Identify which cell holds the provided text, then report its (X, Y) central coordinate. 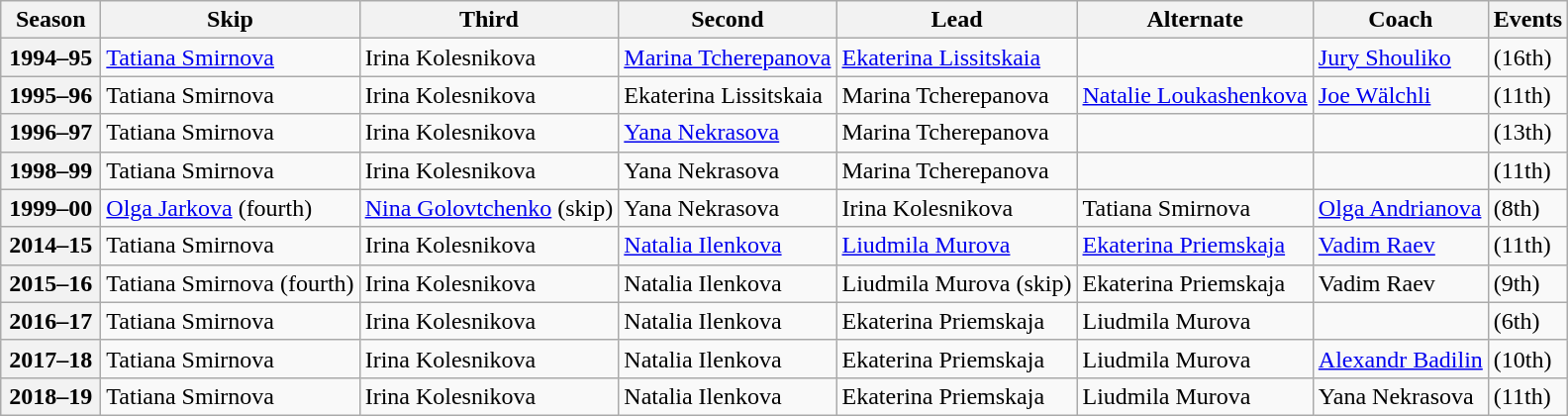
2014–15 (51, 246)
2015–16 (51, 283)
Second (728, 20)
1995–96 (51, 95)
1996–97 (51, 133)
Alternate (1195, 20)
Joe Wälchli (1400, 95)
1999–00 (51, 208)
Tatiana Smirnova (fourth) (230, 283)
Coach (1400, 20)
Skip (230, 20)
(6th) (1527, 321)
Olga Jarkova (fourth) (230, 208)
2016–17 (51, 321)
(8th) (1527, 208)
(10th) (1527, 359)
Jury Shouliko (1400, 57)
(9th) (1527, 283)
(16th) (1527, 57)
Events (1527, 20)
(13th) (1527, 133)
Season (51, 20)
Nina Golovtchenko (skip) (489, 208)
Third (489, 20)
Alexandr Badilin (1400, 359)
Natalie Loukashenkova (1195, 95)
1998–99 (51, 170)
Olga Andrianova (1400, 208)
Lead (956, 20)
2017–18 (51, 359)
Liudmila Murova (skip) (956, 283)
2018–19 (51, 396)
1994–95 (51, 57)
